Return the (X, Y) coordinate for the center point of the cell that contains the specified text.  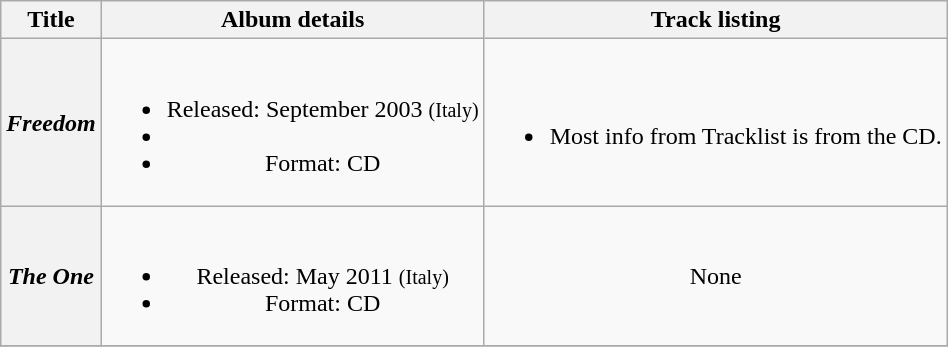
Title (51, 20)
Album details (292, 20)
Most info from Tracklist is from the CD. (716, 122)
Freedom (51, 122)
None (716, 276)
The One (51, 276)
Track listing (716, 20)
Released: May 2011 (Italy)Format: CD (292, 276)
Released: September 2003 (Italy)Format: CD (292, 122)
